Return [x, y] of the center of cell containing provided text 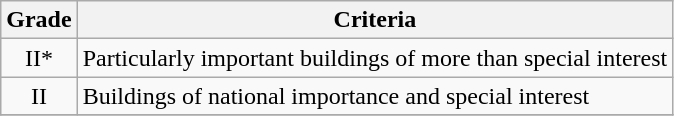
Grade [39, 20]
Particularly important buildings of more than special interest [375, 58]
Criteria [375, 20]
II* [39, 58]
II [39, 96]
Buildings of national importance and special interest [375, 96]
